For the text-containing cell, return its midpoint in [x, y] coordinate format. 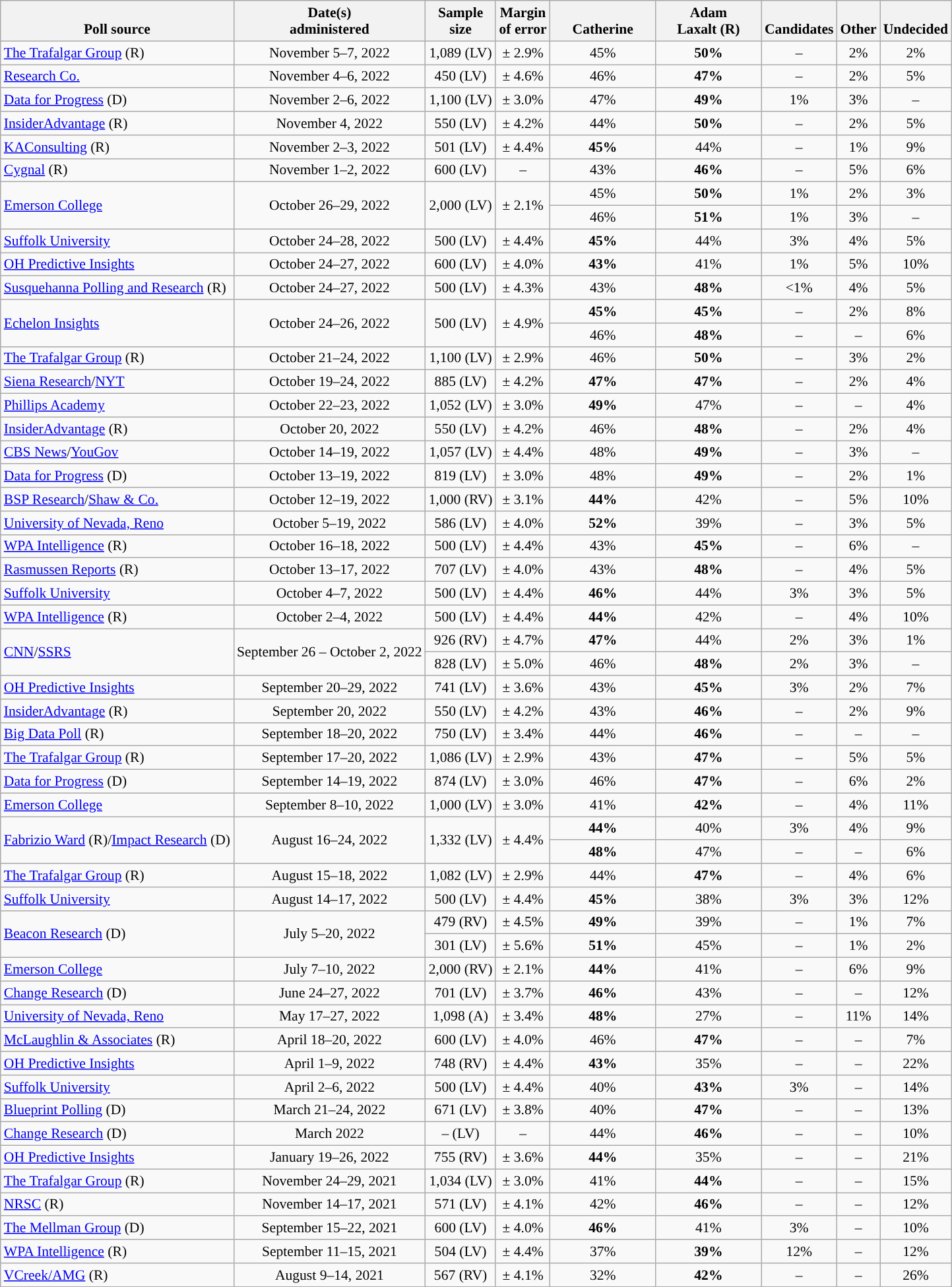
October 2–4, 2022 [330, 617]
September 26 – October 2, 2022 [330, 652]
McLaughlin & Associates (R) [117, 1040]
26% [916, 1275]
479 (RV) [460, 922]
15% [916, 1181]
± 3.8% [523, 1110]
VCreek/AMG (R) [117, 1275]
October 4–7, 2022 [330, 594]
27% [709, 1017]
KAConsulting (R) [117, 147]
July 5–20, 2022 [330, 934]
± 4.7% [523, 641]
1,052 (LV) [460, 406]
October 12–19, 2022 [330, 499]
July 7–10, 2022 [330, 970]
8% [916, 311]
21% [916, 1158]
755 (RV) [460, 1158]
November 4, 2022 [330, 123]
Marginof error [523, 21]
671 (LV) [460, 1110]
September 11–15, 2021 [330, 1251]
October 24–26, 2022 [330, 323]
– (LV) [460, 1134]
Catherine [603, 21]
± 5.0% [523, 664]
Undecided [916, 21]
Siena Research/NYT [117, 382]
Rasmussen Reports (R) [117, 570]
1,098 (A) [460, 1017]
504 (LV) [460, 1251]
874 (LV) [460, 782]
1,034 (LV) [460, 1181]
March 21–24, 2022 [330, 1110]
1,000 (RV) [460, 499]
Susquehanna Polling and Research (R) [117, 288]
October 21–24, 2022 [330, 358]
Blueprint Polling (D) [117, 1110]
Beacon Research (D) [117, 934]
926 (RV) [460, 641]
November 5–7, 2022 [330, 53]
October 14–19, 2022 [330, 453]
586 (LV) [460, 523]
Samplesize [460, 21]
1,000 (LV) [460, 805]
October 13–17, 2022 [330, 570]
Cygnal (R) [117, 170]
828 (LV) [460, 664]
707 (LV) [460, 570]
April 1–9, 2022 [330, 1063]
Phillips Academy [117, 406]
BSP Research/Shaw & Co. [117, 499]
CNN/SSRS [117, 652]
September 8–10, 2022 [330, 805]
701 (LV) [460, 993]
32% [603, 1275]
March 2022 [330, 1134]
13% [916, 1110]
AdamLaxalt (R) [709, 21]
1,332 (LV) [460, 840]
September 15–22, 2021 [330, 1228]
January 19–26, 2022 [330, 1158]
CBS News/YouGov [117, 453]
August 15–18, 2022 [330, 875]
November 24–29, 2021 [330, 1181]
Poll source [117, 21]
2,000 (LV) [460, 206]
The Mellman Group (D) [117, 1228]
± 4.5% [523, 922]
November 4–6, 2022 [330, 77]
September 20–29, 2022 [330, 687]
October 24–28, 2022 [330, 241]
450 (LV) [460, 77]
September 20, 2022 [330, 711]
April 18–20, 2022 [330, 1040]
August 9–14, 2021 [330, 1275]
Date(s)administered [330, 21]
37% [603, 1251]
Candidates [799, 21]
± 3.7% [523, 993]
± 4.9% [523, 323]
885 (LV) [460, 382]
501 (LV) [460, 147]
748 (RV) [460, 1063]
± 5.6% [523, 946]
750 (LV) [460, 734]
May 17–27, 2022 [330, 1017]
567 (RV) [460, 1275]
1,086 (LV) [460, 758]
1,082 (LV) [460, 875]
November 1–2, 2022 [330, 170]
Echelon Insights [117, 323]
1,089 (LV) [460, 53]
1,057 (LV) [460, 453]
October 22–23, 2022 [330, 406]
October 20, 2022 [330, 429]
October 5–19, 2022 [330, 523]
2,000 (RV) [460, 970]
± 4.3% [523, 288]
September 18–20, 2022 [330, 734]
November 2–6, 2022 [330, 100]
June 24–27, 2022 [330, 993]
November 14–17, 2021 [330, 1205]
NRSC (R) [117, 1205]
22% [916, 1063]
October 26–29, 2022 [330, 206]
September 17–20, 2022 [330, 758]
± 3.1% [523, 499]
November 2–3, 2022 [330, 147]
Other [858, 21]
September 14–19, 2022 [330, 782]
52% [603, 523]
Fabrizio Ward (R)/Impact Research (D) [117, 840]
741 (LV) [460, 687]
August 14–17, 2022 [330, 899]
October 19–24, 2022 [330, 382]
571 (LV) [460, 1205]
301 (LV) [460, 946]
Big Data Poll (R) [117, 734]
<1% [799, 288]
± 4.6% [523, 77]
38% [709, 899]
August 16–24, 2022 [330, 840]
April 2–6, 2022 [330, 1087]
October 13–19, 2022 [330, 476]
Research Co. [117, 77]
819 (LV) [460, 476]
October 16–18, 2022 [330, 546]
